Provide the (x, y) coordinate of the cell's center where the given text is located.  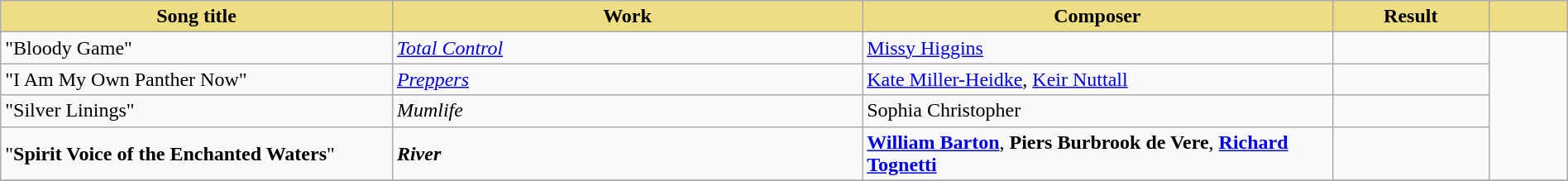
Preppers (627, 79)
River (627, 154)
Total Control (627, 48)
"I Am My Own Panther Now" (197, 79)
"Bloody Game" (197, 48)
Missy Higgins (1097, 48)
William Barton, Piers Burbrook de Vere, Richard Tognetti (1097, 154)
Kate Miller-Heidke, Keir Nuttall (1097, 79)
Work (627, 17)
Result (1411, 17)
Sophia Christopher (1097, 111)
"Silver Linings" (197, 111)
Song title (197, 17)
Composer (1097, 17)
"Spirit Voice of the Enchanted Waters" (197, 154)
Mumlife (627, 111)
